Provide the (x, y) coordinate of the cell's center where the given text is located.  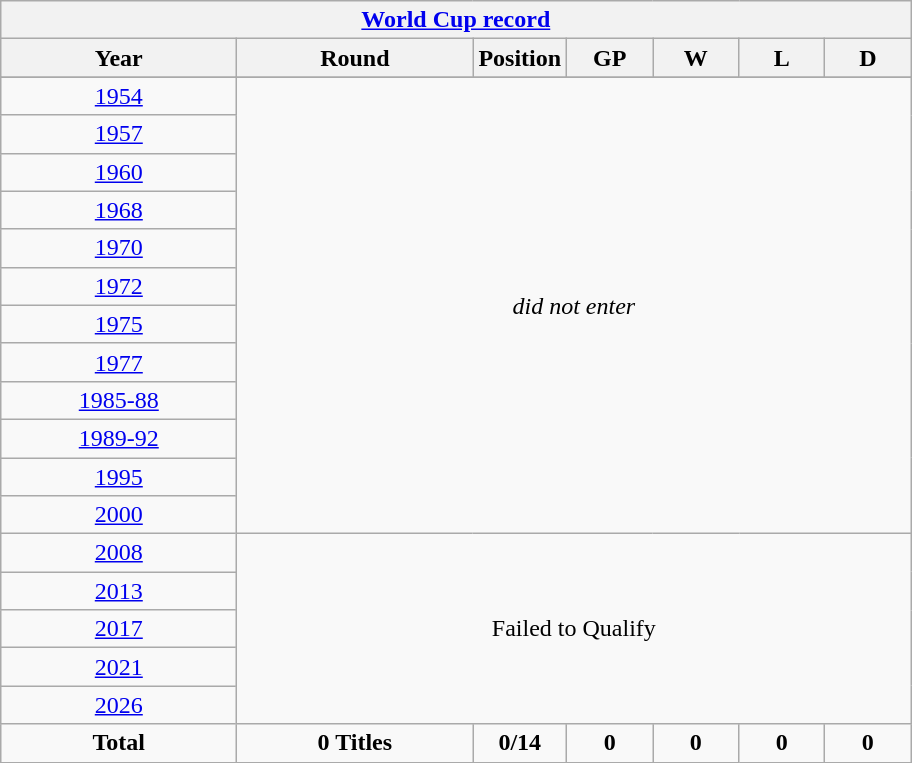
GP (610, 58)
Failed to Qualify (574, 629)
did not enter (574, 306)
0 Titles (355, 743)
1960 (119, 172)
D (868, 58)
0/14 (520, 743)
1975 (119, 324)
1989-92 (119, 438)
1954 (119, 96)
1977 (119, 362)
Position (520, 58)
1957 (119, 134)
W (696, 58)
2017 (119, 629)
1972 (119, 286)
World Cup record (456, 20)
Year (119, 58)
2021 (119, 667)
L (782, 58)
1970 (119, 248)
Round (355, 58)
2008 (119, 553)
2026 (119, 705)
1995 (119, 477)
1968 (119, 210)
1985-88 (119, 400)
2000 (119, 515)
2013 (119, 591)
Total (119, 743)
